Return the (x, y) coordinate for the center point of the cell that contains the specified text.  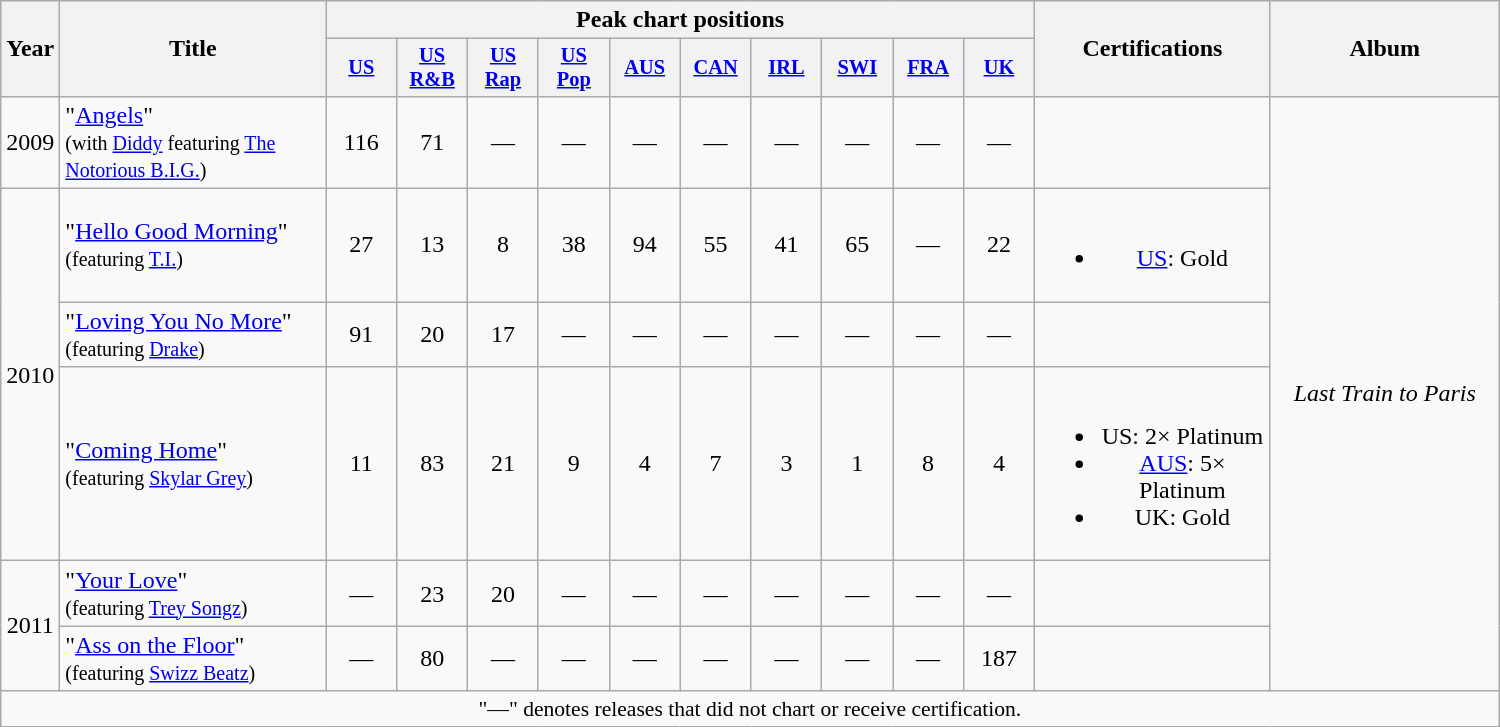
83 (432, 464)
"—" denotes releases that did not chart or receive certification. (750, 709)
"Loving You No More" (featuring Drake) (193, 334)
"Coming Home" (featuring Skylar Grey) (193, 464)
91 (362, 334)
Album (1384, 49)
2009 (30, 142)
22 (1000, 246)
41 (786, 246)
US: 2× PlatinumAUS: 5× PlatinumUK: Gold (1152, 464)
55 (716, 246)
US (362, 68)
65 (858, 246)
US: Gold (1152, 246)
UK (1000, 68)
Peak chart positions (680, 20)
CAN (716, 68)
"Ass on the Floor" (featuring Swizz Beatz) (193, 658)
38 (574, 246)
2011 (30, 626)
AUS (644, 68)
"Angels" (with Diddy featuring The Notorious B.I.G.) (193, 142)
Title (193, 49)
116 (362, 142)
USRap (504, 68)
27 (362, 246)
1 (858, 464)
IRL (786, 68)
11 (362, 464)
7 (716, 464)
80 (432, 658)
3 (786, 464)
94 (644, 246)
17 (504, 334)
23 (432, 594)
Last Train to Paris (1384, 393)
USR&B (432, 68)
"Hello Good Morning" (featuring T.I.) (193, 246)
21 (504, 464)
"Your Love" (featuring Trey Songz) (193, 594)
Certifications (1152, 49)
71 (432, 142)
9 (574, 464)
USPop (574, 68)
SWI (858, 68)
2010 (30, 375)
13 (432, 246)
187 (1000, 658)
FRA (928, 68)
Year (30, 49)
